Identify which cell holds the provided text, then report its [x, y] central coordinate. 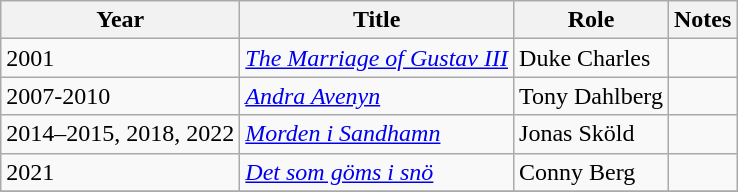
Conny Berg [592, 172]
Title [377, 20]
Notes [702, 20]
Morden i Sandhamn [377, 134]
2021 [120, 172]
Andra Avenyn [377, 96]
The Marriage of Gustav III [377, 58]
2007-2010 [120, 96]
Jonas Sköld [592, 134]
Duke Charles [592, 58]
Year [120, 20]
Role [592, 20]
2014–2015, 2018, 2022 [120, 134]
Det som göms i snö [377, 172]
2001 [120, 58]
Tony Dahlberg [592, 96]
